Determine the (X, Y) coordinate at the center of the cell enclosing the given text.  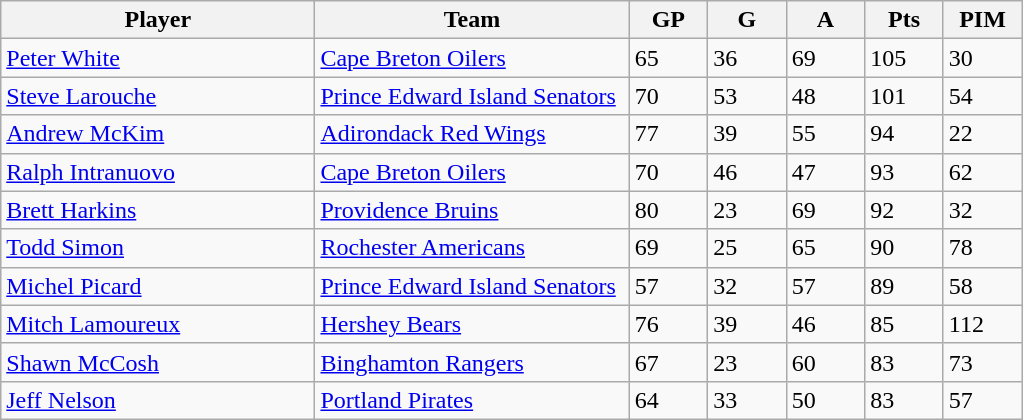
Rochester Americans (472, 248)
53 (748, 96)
Steve Larouche (158, 96)
36 (748, 58)
76 (668, 324)
94 (904, 134)
Providence Bruins (472, 210)
Jeff Nelson (158, 400)
48 (826, 96)
62 (982, 172)
78 (982, 248)
89 (904, 286)
GP (668, 20)
Todd Simon (158, 248)
112 (982, 324)
Portland Pirates (472, 400)
54 (982, 96)
Pts (904, 20)
80 (668, 210)
Player (158, 20)
90 (904, 248)
77 (668, 134)
Team (472, 20)
33 (748, 400)
93 (904, 172)
Adirondack Red Wings (472, 134)
25 (748, 248)
Brett Harkins (158, 210)
60 (826, 362)
67 (668, 362)
64 (668, 400)
92 (904, 210)
A (826, 20)
58 (982, 286)
85 (904, 324)
PIM (982, 20)
Shawn McCosh (158, 362)
Ralph Intranuovo (158, 172)
Binghamton Rangers (472, 362)
30 (982, 58)
Andrew McKim (158, 134)
50 (826, 400)
22 (982, 134)
73 (982, 362)
Michel Picard (158, 286)
55 (826, 134)
Mitch Lamoureux (158, 324)
G (748, 20)
Hershey Bears (472, 324)
Peter White (158, 58)
105 (904, 58)
101 (904, 96)
47 (826, 172)
